For the text-containing cell, return its midpoint in [X, Y] coordinate format. 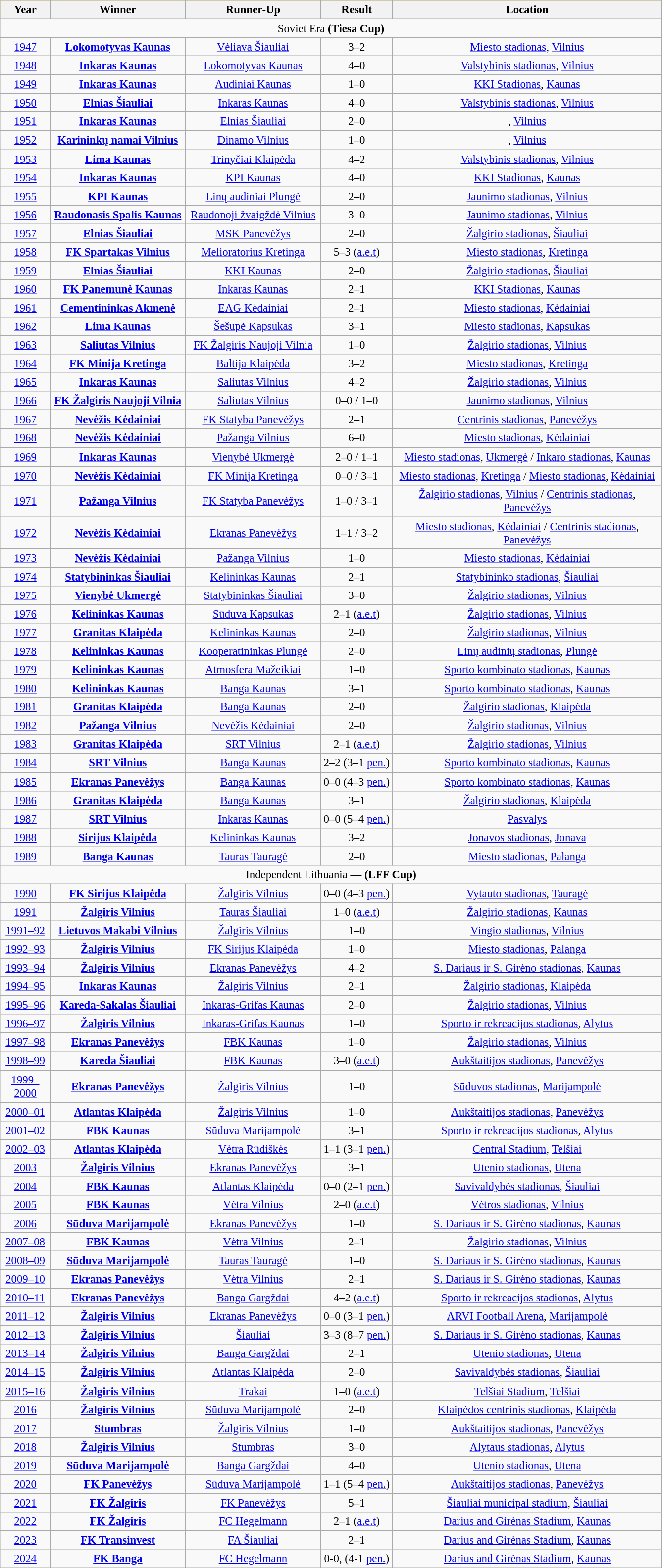
5–1 [357, 1503]
1959 [26, 270]
2011–12 [26, 1316]
1972 [26, 533]
2006 [26, 1223]
Baltija Klaipėda [253, 364]
5–3 (a.e.t) [357, 252]
Trinyčiai Klaipėda [253, 159]
2024 [26, 1559]
0–0 (2–1 pen.) [357, 1186]
1957 [26, 233]
Vytauto stadionas, Tauragė [527, 893]
1–1 (3–1 pen.) [357, 1149]
1968 [26, 438]
Klaipėdos centrinis stadionas, Klaipėda [527, 1409]
Miesto stadionas, Vilnius [527, 47]
1–1 (5–4 pen.) [357, 1484]
1973 [26, 558]
1948 [26, 66]
1963 [26, 345]
1949 [26, 84]
1965 [26, 382]
0-0, (4-1 pen.) [357, 1559]
Winner [118, 10]
1999–2000 [26, 1086]
Sirijus Klaipėda [118, 837]
Šešupė Kapsukas [253, 326]
1980 [26, 689]
1967 [26, 420]
1982 [26, 726]
Central Stadium, Telšiai [527, 1149]
2–2 (3–1 pen.) [357, 763]
2015–16 [26, 1391]
Vėtros stadionas, Vilnius [527, 1205]
2016 [26, 1409]
2008–09 [26, 1261]
1990 [26, 893]
1961 [26, 308]
Year [26, 10]
2020 [26, 1484]
1978 [26, 651]
2010–11 [26, 1298]
Statybininko stadionas, Šiauliai [527, 577]
Šiauliai [253, 1335]
4–2 (a.e.t) [357, 1298]
1984 [26, 763]
FK Panemunė Kaunas [118, 289]
1958 [26, 252]
1964 [26, 364]
Karininkų namai Vilnius [118, 140]
1956 [26, 215]
1962 [26, 326]
Miesto stadionas, Kretinga / Miesto stadionas, Kėdainiai [527, 476]
2005 [26, 1205]
Independent Lithuania — (LFF Cup) [331, 875]
1983 [26, 745]
Linų audiniai Plungė [253, 196]
Lietuvos Makabi Vilnius [118, 930]
1988 [26, 837]
Vingio stadionas, Vilnius [527, 930]
Pasvalys [527, 819]
2007–08 [26, 1242]
1953 [26, 159]
Jonavos stadionas, Jonava [527, 837]
1952 [26, 140]
0–0 (3–1 pen.) [357, 1316]
1992–93 [26, 949]
2001–02 [26, 1130]
1970 [26, 476]
2021 [26, 1503]
1985 [26, 782]
2013–14 [26, 1354]
2–0 / 1–1 [357, 457]
1997–98 [26, 1042]
2018 [26, 1447]
3–0 (a.e.t) [357, 1061]
1950 [26, 103]
Žalgirio stadionas, Vilnius / Centrinis stadionas, Panevėžys [527, 500]
2004 [26, 1186]
Dinamo Vilnius [253, 140]
1979 [26, 670]
2002–03 [26, 1149]
1969 [26, 457]
1971 [26, 500]
Raudonasis Spalis Kaunas [118, 215]
1981 [26, 707]
1974 [26, 577]
2000–01 [26, 1112]
FK Transinvest [118, 1540]
KKI Kaunas [253, 270]
FK Spartakas Vilnius [118, 252]
FA Šiauliai [253, 1540]
0–0 (5–4 pen.) [357, 819]
Location [527, 10]
0–0 / 3–1 [357, 476]
Žalgirio stadionas, Kaunas [527, 912]
1960 [26, 289]
2012–13 [26, 1335]
1947 [26, 47]
Raudonoji žvaigždė Vilnius [253, 215]
1975 [26, 595]
1951 [26, 121]
2019 [26, 1465]
1954 [26, 177]
2–0 (a.e.t) [357, 1205]
1993–94 [26, 968]
Vėliava Šiauliai [253, 47]
2009–10 [26, 1279]
Miesto stadionas, Ukmergė / Inkaro stadionas, Kaunas [527, 457]
1–0 / 3–1 [357, 500]
MSK Panevėžys [253, 233]
2014–15 [26, 1372]
Cementininkas Akmenė [118, 308]
Runner-Up [253, 10]
Kareda Šiauliai [118, 1061]
FK Banga [118, 1559]
Melioratorius Kretinga [253, 252]
1987 [26, 819]
3–3 (8–7 pen.) [357, 1335]
Telšiai Stadium, Telšiai [527, 1391]
1976 [26, 614]
0–0 / 1–0 [357, 401]
1966 [26, 401]
Centrinis stadionas, Panevėžys [527, 420]
2017 [26, 1428]
Vėtra Rūdiškės [253, 1149]
2003 [26, 1168]
2022 [26, 1521]
Sūduvos stadionas, Marijampolė [527, 1086]
1994–95 [26, 986]
6–0 [357, 438]
Šiauliai municipal stadium, Šiauliai [527, 1503]
1998–99 [26, 1061]
1955 [26, 196]
Audiniai Kaunas [253, 84]
Result [357, 10]
EAG Kėdainiai [253, 308]
1–1 / 3–2 [357, 533]
Atmosfera Mažeikiai [253, 670]
1991 [26, 912]
Tauras Šiauliai [253, 912]
ARVI Football Arena, Marijampolė [527, 1316]
Linų audinių stadionas, Plungė [527, 651]
Soviet Era (Tiesa Cup) [331, 29]
1989 [26, 856]
Miesto stadionas, Kėdainiai / Centrinis stadionas, Panevėžys [527, 533]
1996–97 [26, 1024]
Kareda-Sakalas Šiauliai [118, 1005]
1991–92 [26, 930]
Alytaus stadionas, Alytus [527, 1447]
Sūduva Kapsukas [253, 614]
2023 [26, 1540]
1977 [26, 633]
1995–96 [26, 1005]
1986 [26, 800]
Miesto stadionas, Kapsukas [527, 326]
Trakai [253, 1391]
Kooperatininkas Plungė [253, 651]
